For the text-containing cell, return its midpoint in [X, Y] coordinate format. 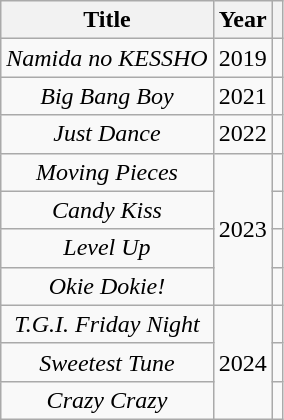
2019 [242, 58]
Sweetest Tune [107, 362]
Moving Pieces [107, 172]
Namida no KESSHO [107, 58]
Just Dance [107, 134]
2024 [242, 362]
Level Up [107, 248]
Title [107, 20]
2022 [242, 134]
Year [242, 20]
2021 [242, 96]
Crazy Crazy [107, 400]
Candy Kiss [107, 210]
2023 [242, 229]
Big Bang Boy [107, 96]
T.G.I. Friday Night [107, 324]
Okie Dokie! [107, 286]
